Locate the cell with the specified text and output its [x, y] center coordinate. 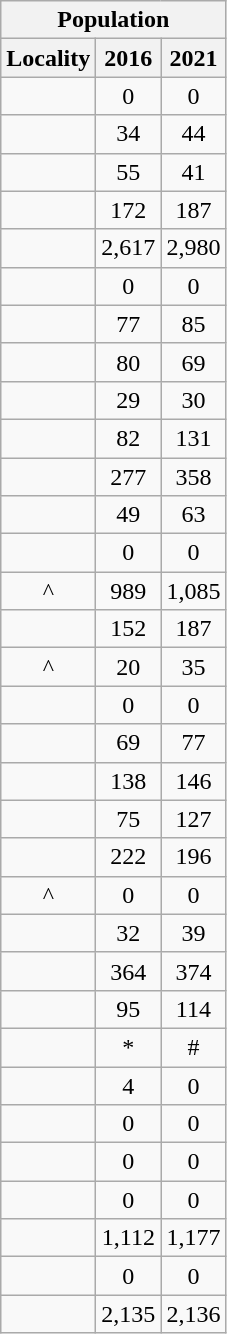
80 [128, 362]
Population [114, 20]
4 [128, 1085]
152 [128, 629]
63 [194, 515]
222 [128, 857]
49 [128, 515]
127 [194, 819]
1,112 [128, 1238]
20 [128, 667]
1,085 [194, 591]
41 [194, 172]
32 [128, 933]
85 [194, 324]
114 [194, 1009]
34 [128, 134]
35 [194, 667]
989 [128, 591]
75 [128, 819]
2,980 [194, 248]
2021 [194, 58]
364 [128, 971]
146 [194, 781]
2,136 [194, 1314]
55 [128, 172]
1,177 [194, 1238]
131 [194, 438]
Locality [48, 58]
82 [128, 438]
44 [194, 134]
* [128, 1047]
358 [194, 477]
39 [194, 933]
138 [128, 781]
29 [128, 400]
95 [128, 1009]
374 [194, 971]
2016 [128, 58]
2,617 [128, 248]
2,135 [128, 1314]
196 [194, 857]
# [194, 1047]
30 [194, 400]
172 [128, 210]
277 [128, 477]
